From the cell containing the given text, extract its center point as (x, y) coordinate. 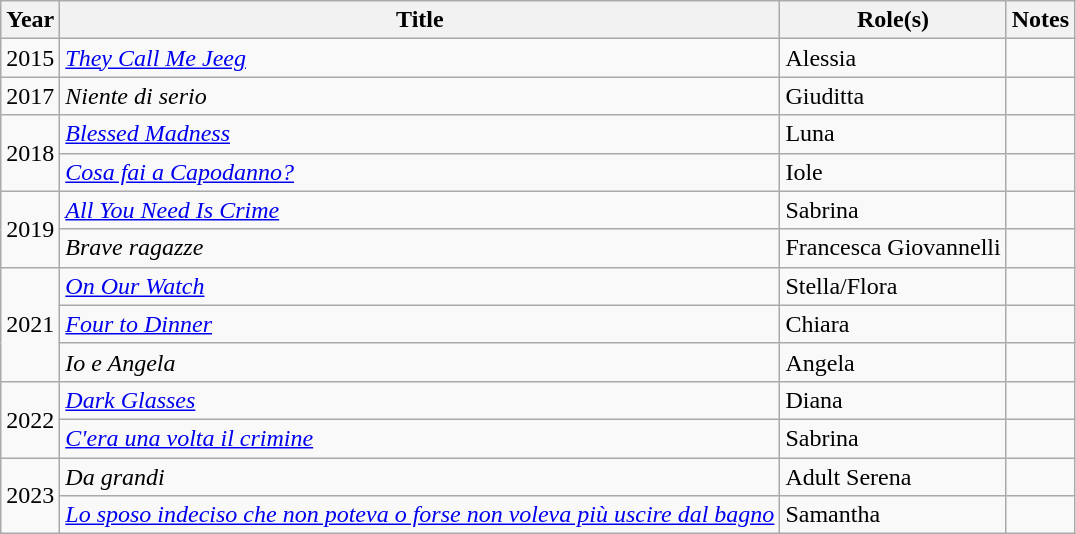
Angela (893, 362)
They Call Me Jeeg (420, 58)
Dark Glasses (420, 400)
Lo sposo indeciso che non poteva o forse non voleva più uscire dal bagno (420, 515)
Niente di serio (420, 96)
2021 (30, 324)
2022 (30, 419)
Chiara (893, 324)
Iole (893, 172)
All You Need Is Crime (420, 210)
Role(s) (893, 20)
Cosa fai a Capodanno? (420, 172)
Samantha (893, 515)
Francesca Giovannelli (893, 248)
Brave ragazze (420, 248)
Title (420, 20)
Luna (893, 134)
Four to Dinner (420, 324)
Io e Angela (420, 362)
2019 (30, 229)
Stella/Flora (893, 286)
Da grandi (420, 477)
Adult Serena (893, 477)
Giuditta (893, 96)
2023 (30, 496)
2017 (30, 96)
Alessia (893, 58)
On Our Watch (420, 286)
Blessed Madness (420, 134)
Notes (1040, 20)
2018 (30, 153)
Year (30, 20)
Diana (893, 400)
2015 (30, 58)
C'era una volta il crimine (420, 438)
